Detect which cell encompasses the target text, then output its [x, y] center coordinate. 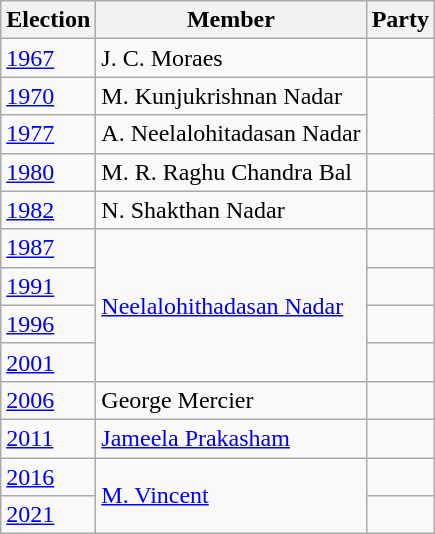
Jameela Prakasham [231, 438]
A. Neelalohitadasan Nadar [231, 134]
2006 [48, 400]
1970 [48, 96]
George Mercier [231, 400]
M. Kunjukrishnan Nadar [231, 96]
Member [231, 20]
Election [48, 20]
1967 [48, 58]
1980 [48, 172]
N. Shakthan Nadar [231, 210]
Neelalohithadasan Nadar [231, 305]
1991 [48, 286]
1977 [48, 134]
M. R. Raghu Chandra Bal [231, 172]
2016 [48, 477]
2021 [48, 515]
1987 [48, 248]
M. Vincent [231, 496]
1996 [48, 324]
2011 [48, 438]
2001 [48, 362]
Party [400, 20]
J. C. Moraes [231, 58]
1982 [48, 210]
